Return the [x, y] coordinate for the center point of the cell that contains the specified text.  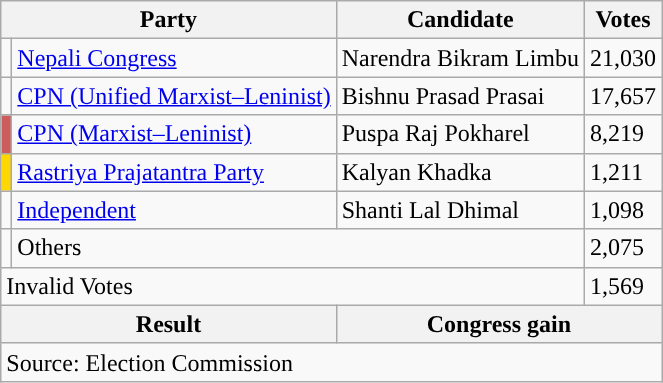
Shanti Lal Dhimal [460, 210]
Congress gain [498, 324]
CPN (Unified Marxist–Leninist) [174, 96]
1,098 [624, 210]
1,211 [624, 172]
Narendra Bikram Limbu [460, 58]
Result [168, 324]
Party [168, 20]
Independent [174, 210]
Bishnu Prasad Prasai [460, 96]
Nepali Congress [174, 58]
CPN (Marxist–Leninist) [174, 134]
17,657 [624, 96]
8,219 [624, 134]
Invalid Votes [293, 286]
Others [298, 248]
Puspa Raj Pokharel [460, 134]
Candidate [460, 20]
Source: Election Commission [332, 362]
Rastriya Prajatantra Party [174, 172]
2,075 [624, 248]
Votes [624, 20]
Kalyan Khadka [460, 172]
1,569 [624, 286]
21,030 [624, 58]
